Extract the [x, y] coordinate from the center of the cell holding the provided text.  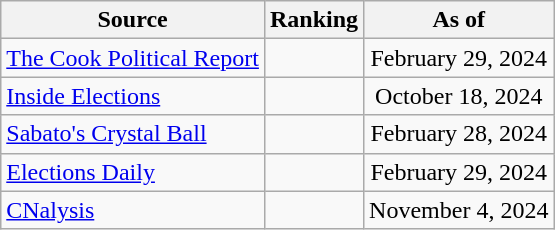
As of [459, 20]
Sabato's Crystal Ball [133, 134]
Inside Elections [133, 96]
February 28, 2024 [459, 134]
October 18, 2024 [459, 96]
Ranking [314, 20]
Elections Daily [133, 172]
CNalysis [133, 210]
Source [133, 20]
November 4, 2024 [459, 210]
The Cook Political Report [133, 58]
